Return the (X, Y) coordinate for the center point of the cell that contains the specified text.  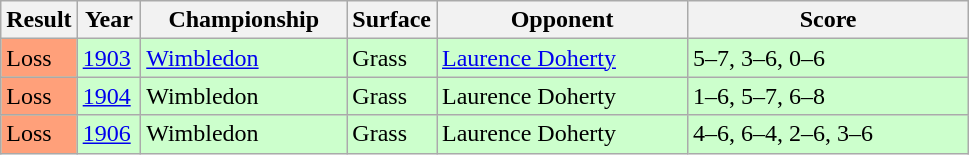
1906 (109, 134)
5–7, 3–6, 0–6 (828, 58)
Championship (244, 20)
4–6, 6–4, 2–6, 3–6 (828, 134)
Year (109, 20)
Score (828, 20)
Opponent (562, 20)
1–6, 5–7, 6–8 (828, 96)
Result (39, 20)
1904 (109, 96)
1903 (109, 58)
Surface (392, 20)
